Determine the [X, Y] coordinate at the center of the cell enclosing the given text.  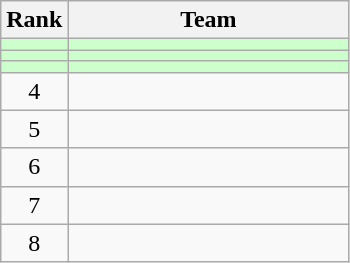
8 [34, 243]
7 [34, 205]
5 [34, 129]
Rank [34, 20]
6 [34, 167]
4 [34, 91]
Team [208, 20]
